From the cell containing the given text, extract its center point as (X, Y) coordinate. 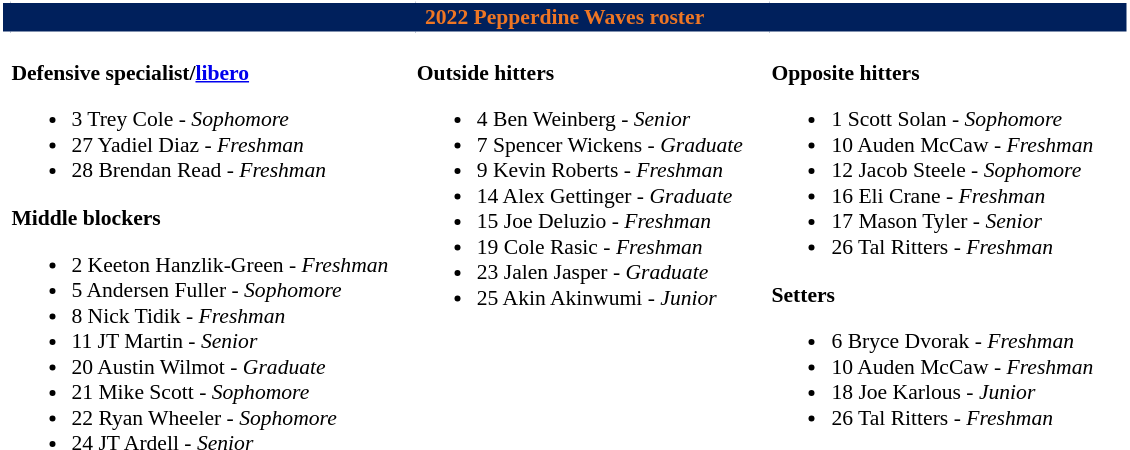
2022 Pepperdine Waves roster (565, 18)
